For the text-containing cell, return its midpoint in [X, Y] coordinate format. 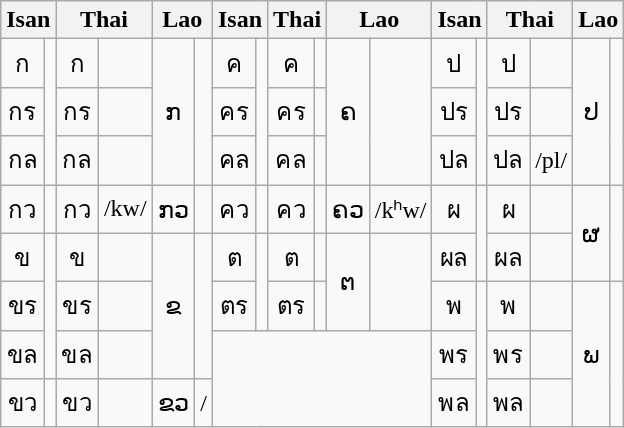
ປ [592, 112]
ຕ [348, 282]
ຄ [348, 112]
/kw/ [125, 208]
ຂ [174, 306]
ພ [592, 355]
ຄວ [348, 208]
ກ [174, 112]
/ [204, 404]
/kʰw/ [400, 208]
ຜ [592, 232]
ຂວ [174, 404]
ກວ [174, 208]
/pl/ [552, 160]
